Provide the (x, y) coordinate of the cell's center where the given text is located.  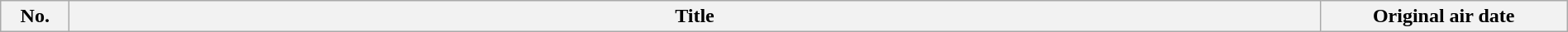
No. (35, 16)
Title (695, 16)
Original air date (1444, 16)
